Find where the given text appears and provide that cell's center as [X, Y] coordinate. 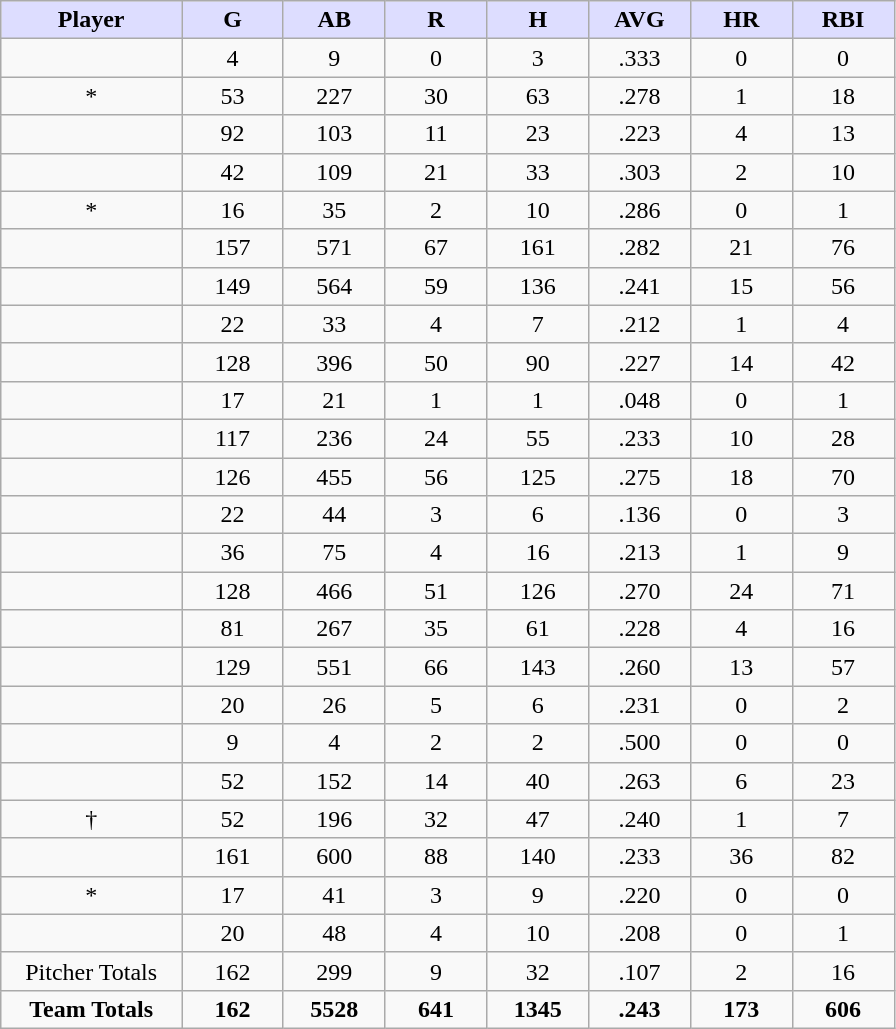
173 [741, 1009]
88 [436, 857]
48 [334, 933]
HR [741, 20]
AB [334, 20]
143 [538, 667]
236 [334, 438]
564 [334, 286]
71 [843, 591]
.282 [640, 248]
51 [436, 591]
.213 [640, 553]
R [436, 20]
47 [538, 819]
.228 [640, 629]
.136 [640, 515]
571 [334, 248]
227 [334, 96]
66 [436, 667]
.223 [640, 134]
641 [436, 1009]
.270 [640, 591]
76 [843, 248]
196 [334, 819]
AVG [640, 20]
109 [334, 172]
.227 [640, 362]
26 [334, 705]
15 [741, 286]
55 [538, 438]
.243 [640, 1009]
.263 [640, 781]
.278 [640, 96]
103 [334, 134]
606 [843, 1009]
117 [233, 438]
92 [233, 134]
.240 [640, 819]
.286 [640, 210]
Player [92, 20]
396 [334, 362]
63 [538, 96]
41 [334, 895]
28 [843, 438]
.208 [640, 933]
40 [538, 781]
30 [436, 96]
455 [334, 477]
466 [334, 591]
.212 [640, 324]
82 [843, 857]
5 [436, 705]
H [538, 20]
136 [538, 286]
.107 [640, 971]
53 [233, 96]
RBI [843, 20]
140 [538, 857]
.220 [640, 895]
75 [334, 553]
152 [334, 781]
129 [233, 667]
44 [334, 515]
81 [233, 629]
.333 [640, 58]
125 [538, 477]
† [92, 819]
59 [436, 286]
157 [233, 248]
50 [436, 362]
90 [538, 362]
5528 [334, 1009]
299 [334, 971]
11 [436, 134]
.500 [640, 743]
267 [334, 629]
.303 [640, 172]
Team Totals [92, 1009]
61 [538, 629]
67 [436, 248]
.231 [640, 705]
70 [843, 477]
Pitcher Totals [92, 971]
.275 [640, 477]
.241 [640, 286]
.260 [640, 667]
551 [334, 667]
.048 [640, 400]
G [233, 20]
600 [334, 857]
149 [233, 286]
1345 [538, 1009]
57 [843, 667]
